Capture the cell that displays the provided text and extract its (x, y) central coordinate. 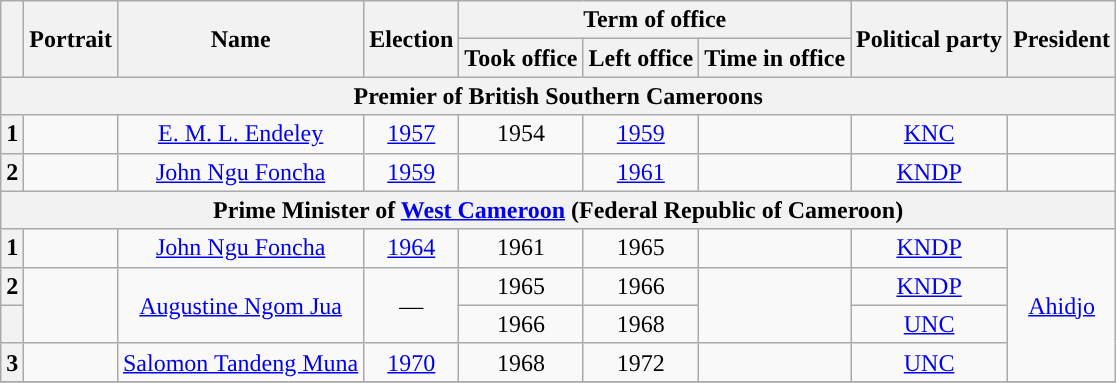
Prime Minister of West Cameroon (Federal Republic of Cameroon) (558, 210)
Election (412, 39)
E. M. L. Endeley (240, 134)
1972 (641, 362)
Ahidjo (1062, 305)
KNC (930, 134)
Left office (641, 58)
Name (240, 39)
President (1062, 39)
Premier of British Southern Cameroons (558, 96)
1957 (412, 134)
1954 (521, 134)
Term of office (655, 20)
Political party (930, 39)
1970 (412, 362)
Portrait (71, 39)
Time in office (775, 58)
3 (12, 362)
— (412, 305)
Salomon Tandeng Muna (240, 362)
Augustine Ngom Jua (240, 305)
1964 (412, 248)
Took office (521, 58)
